Search for the cell housing the specified text and yield its [x, y] center coordinate. 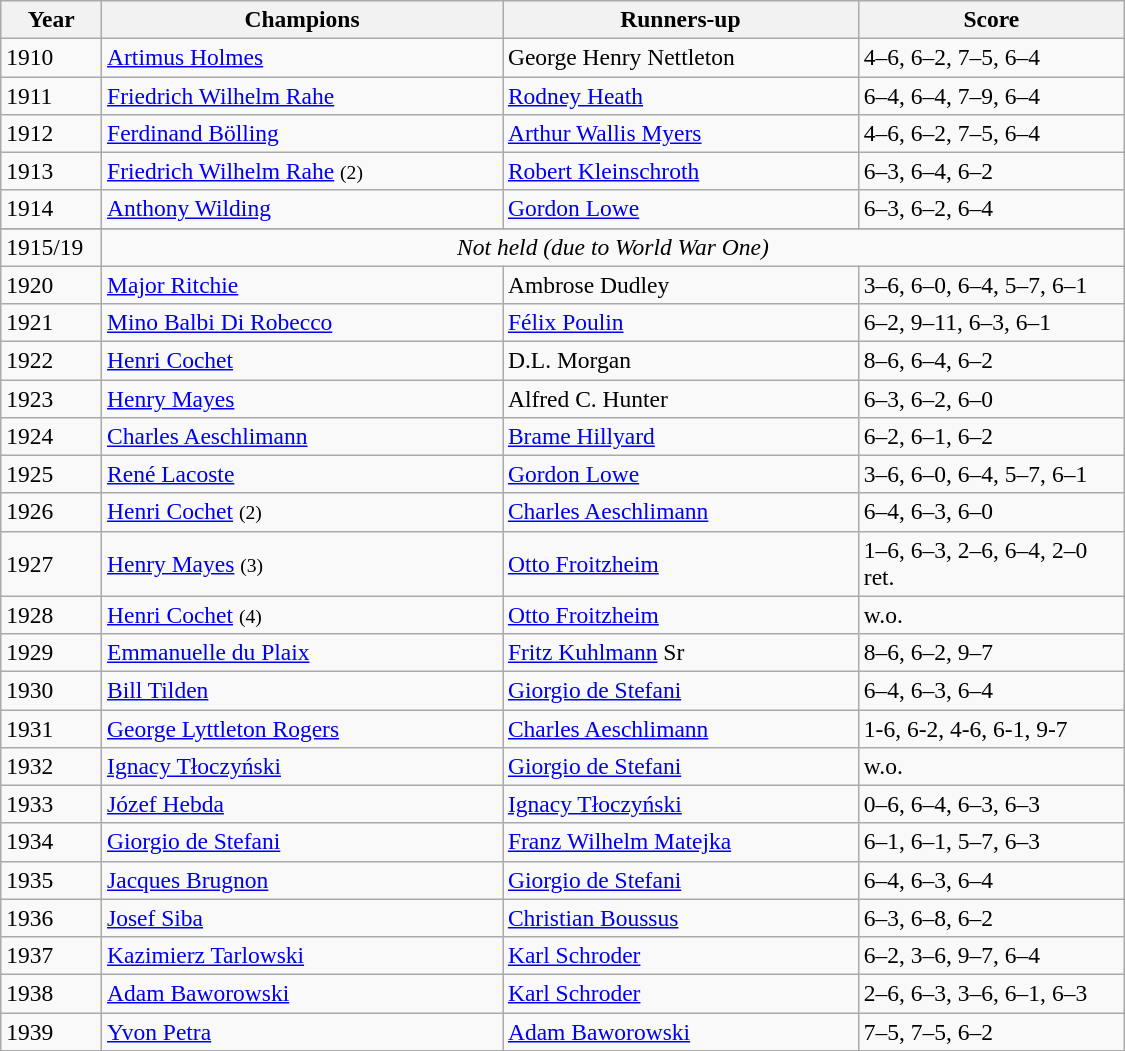
Emmanuelle du Plaix [302, 652]
Anthony Wilding [302, 209]
1927 [52, 564]
1-6, 6-2, 4-6, 6-1, 9-7 [991, 728]
6–3, 6–2, 6–4 [991, 209]
Rodney Heath [680, 95]
1911 [52, 95]
George Lyttleton Rogers [302, 728]
Champions [302, 19]
6–1, 6–1, 5–7, 6–3 [991, 842]
8–6, 6–4, 6–2 [991, 360]
1934 [52, 842]
1925 [52, 474]
1932 [52, 766]
1935 [52, 880]
Friedrich Wilhelm Rahe (2) [302, 171]
1920 [52, 285]
1930 [52, 690]
Jacques Brugnon [302, 880]
Franz Wilhelm Matejka [680, 842]
6–2, 9–11, 6–3, 6–1 [991, 322]
1912 [52, 133]
6–3, 6–4, 6–2 [991, 171]
Major Ritchie [302, 285]
6–4, 6–3, 6–0 [991, 512]
1939 [52, 1031]
Josef Siba [302, 918]
Henry Mayes (3) [302, 564]
Henri Cochet (2) [302, 512]
Ambrose Dudley [680, 285]
Félix Poulin [680, 322]
René Lacoste [302, 474]
6–2, 3–6, 9–7, 6–4 [991, 955]
1938 [52, 993]
1936 [52, 918]
1910 [52, 57]
Friedrich Wilhelm Rahe [302, 95]
7–5, 7–5, 6–2 [991, 1031]
Yvon Petra [302, 1031]
1933 [52, 804]
1921 [52, 322]
6–3, 6–8, 6–2 [991, 918]
1937 [52, 955]
Henri Cochet [302, 360]
Christian Boussus [680, 918]
6–2, 6–1, 6–2 [991, 436]
Henri Cochet (4) [302, 615]
Brame Hillyard [680, 436]
1914 [52, 209]
1913 [52, 171]
1922 [52, 360]
Fritz Kuhlmann Sr [680, 652]
George Henry Nettleton [680, 57]
6–4, 6–4, 7–9, 6–4 [991, 95]
1–6, 6–3, 2–6, 6–4, 2–0 ret. [991, 564]
Score [991, 19]
1926 [52, 512]
Henry Mayes [302, 398]
Alfred C. Hunter [680, 398]
Bill Tilden [302, 690]
Runners-up [680, 19]
8–6, 6–2, 9–7 [991, 652]
Arthur Wallis Myers [680, 133]
Ferdinand Bölling [302, 133]
Artimus Holmes [302, 57]
1923 [52, 398]
1928 [52, 615]
Not held (due to World War One) [614, 247]
Józef Hebda [302, 804]
1924 [52, 436]
1929 [52, 652]
Year [52, 19]
Mino Balbi Di Robecco [302, 322]
Kazimierz Tarlowski [302, 955]
1915/19 [52, 247]
6–3, 6–2, 6–0 [991, 398]
D.L. Morgan [680, 360]
0–6, 6–4, 6–3, 6–3 [991, 804]
2–6, 6–3, 3–6, 6–1, 6–3 [991, 993]
1931 [52, 728]
Robert Kleinschroth [680, 171]
